Search for the cell housing the specified text and yield its (X, Y) center coordinate. 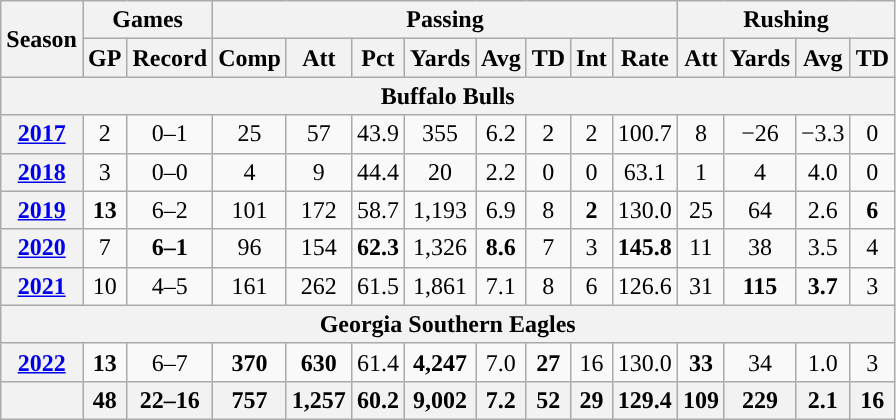
58.7 (378, 210)
8.6 (502, 248)
10 (104, 286)
229 (760, 400)
33 (700, 362)
1,861 (440, 286)
Int (592, 58)
27 (548, 362)
7.0 (502, 362)
6.9 (502, 210)
154 (318, 248)
22–16 (170, 400)
4–5 (170, 286)
1,193 (440, 210)
6.2 (502, 134)
2022 (42, 362)
Rate (644, 58)
757 (250, 400)
57 (318, 134)
43.9 (378, 134)
−26 (760, 134)
3.7 (824, 286)
Comp (250, 58)
0–1 (170, 134)
6–2 (170, 210)
2.2 (502, 172)
1.0 (824, 362)
64 (760, 210)
61.4 (378, 362)
101 (250, 210)
161 (250, 286)
11 (700, 248)
Record (170, 58)
2020 (42, 248)
3.5 (824, 248)
60.2 (378, 400)
61.5 (378, 286)
115 (760, 286)
1,326 (440, 248)
31 (700, 286)
1,257 (318, 400)
63.1 (644, 172)
Georgia Southern Eagles (448, 324)
0–0 (170, 172)
6–7 (170, 362)
4,247 (440, 362)
262 (318, 286)
109 (700, 400)
100.7 (644, 134)
48 (104, 400)
2018 (42, 172)
6–1 (170, 248)
Season (42, 39)
2021 (42, 286)
4.0 (824, 172)
20 (440, 172)
−3.3 (824, 134)
62.3 (378, 248)
96 (250, 248)
9,002 (440, 400)
129.4 (644, 400)
Games (147, 20)
2017 (42, 134)
2.1 (824, 400)
38 (760, 248)
2019 (42, 210)
7.2 (502, 400)
29 (592, 400)
126.6 (644, 286)
1 (700, 172)
172 (318, 210)
GP (104, 58)
7.1 (502, 286)
145.8 (644, 248)
44.4 (378, 172)
Rushing (786, 20)
355 (440, 134)
52 (548, 400)
34 (760, 362)
370 (250, 362)
2.6 (824, 210)
Passing (446, 20)
Buffalo Bulls (448, 96)
9 (318, 172)
630 (318, 362)
Pct (378, 58)
